Extract the [x, y] coordinate from the center of the cell holding the provided text.  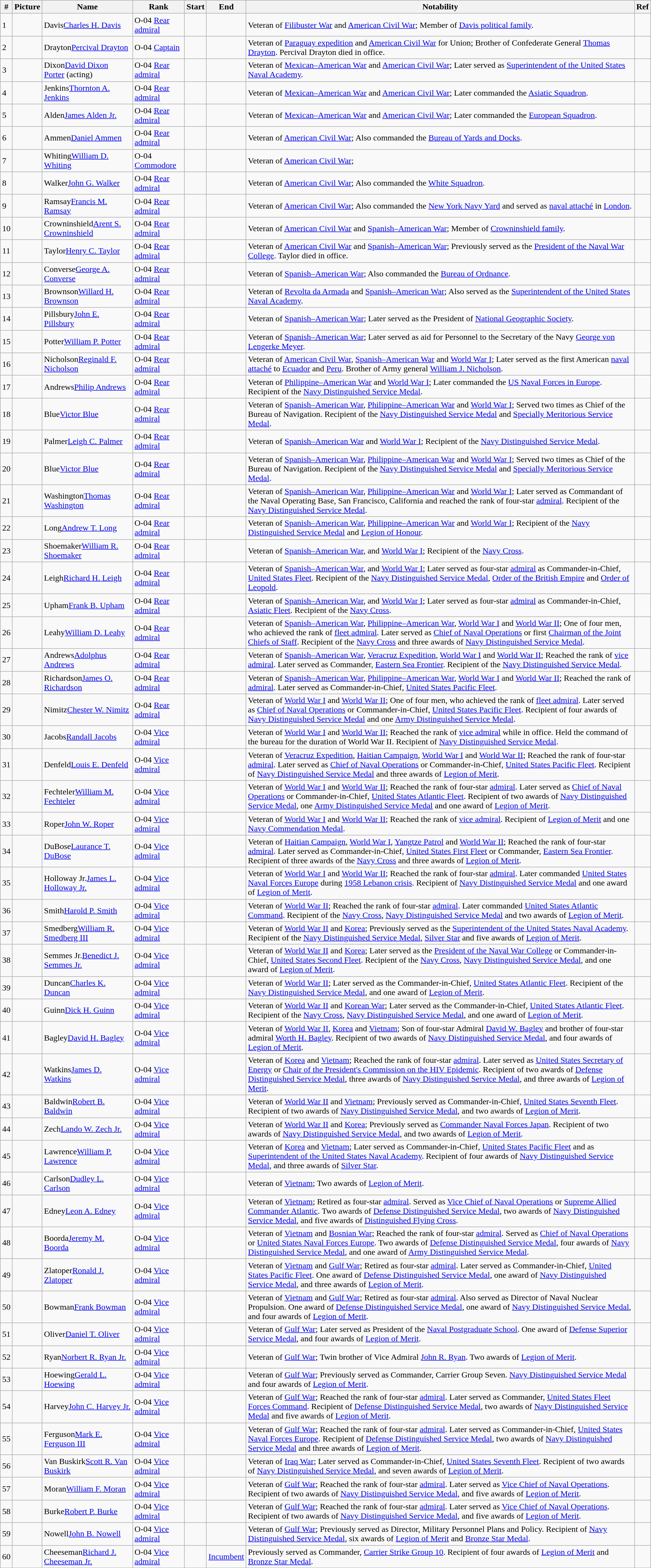
BrownsonWillard H. Brownson [87, 296]
Notability [440, 7]
40 [6, 1010]
21 [6, 501]
WatkinsJames D. Watkins [87, 1074]
44 [6, 1129]
37 [6, 933]
JacobsRandall Jacobs [87, 737]
Veteran of American Civil War and Spanish–American War; Previously served as the President of the Naval War College. Taylor died in office. [440, 251]
Veteran of Revolta da Armada and Spanish–American War; Also served as the Superintendent of the United States Naval Academy. [440, 296]
48 [6, 1243]
11 [6, 251]
Van BuskirkScott R. Van Buskirk [87, 1466]
8 [6, 183]
46 [6, 1183]
28 [6, 682]
ConverseGeorge A. Converse [87, 273]
BaldwinRobert B. Baldwin [87, 1106]
59 [6, 1534]
AldenJames Alden Jr. [87, 115]
NimitzChester W. Nimitz [87, 710]
19 [6, 442]
51 [6, 1334]
DraytonPercival Drayton [87, 47]
Veteran of Gulf War; Previously served as Commander, Carrier Group Seven. Navy Distinguished Service Medal and four awards of Legion of Merit. [440, 1380]
15 [6, 341]
DixonDavid Dixon Porter (acting) [87, 70]
ZechLando W. Zech Jr. [87, 1129]
9 [6, 206]
27 [6, 660]
Holloway Jr.James L. Holloway Jr. [87, 883]
36 [6, 910]
# [6, 7]
GuinnDick H. Guinn [87, 1010]
ZlatoperRonald J. Zlatoper [87, 1275]
1 [6, 25]
34 [6, 851]
LawrenceWilliam P. Lawrence [87, 1156]
13 [6, 296]
17 [6, 387]
26 [6, 632]
32 [6, 797]
4 [6, 92]
LeighRichard H. Leigh [87, 578]
Veteran of Paraguay expedition and American Civil War for Union; Brother of Confederate General Thomas Drayton. Percival Drayton died in office. [440, 47]
29 [6, 710]
ShoemakerWilliam R. Shoemaker [87, 551]
Veteran of Philippine–American War and World War I; Later commanded the US Naval Forces in Europe. Recipient of the Navy Distinguished Service Medal. [440, 387]
LeahyWilliam D. Leahy [87, 632]
RamsayFrancis M. Ramsay [87, 206]
31 [6, 765]
Name [87, 7]
47 [6, 1211]
60 [6, 1556]
7 [6, 161]
AmmenDaniel Ammen [87, 138]
25 [6, 605]
38 [6, 960]
DavisCharles H. Davis [87, 25]
LongAndrew T. Long [87, 528]
24 [6, 578]
Veteran of American Civil War; Also commanded the New York Navy Yard and served as naval attaché in London. [440, 206]
CheesemanRichard J. Cheeseman Jr. [87, 1556]
Veteran of Spanish–American War; Also commanded the Bureau of Ordnance. [440, 273]
CrowninshieldArent S. Crowninshield [87, 228]
SmedbergWilliam R. Smedberg III [87, 933]
WashingtonThomas Washington [87, 501]
Veteran of Spanish–American War; Later served as the President of National Geographic Society. [440, 319]
35 [6, 883]
BowmanFrank Bowman [87, 1307]
6 [6, 138]
AndrewsAdolphus Andrews [87, 660]
Start [195, 7]
HarveyJohn C. Harvey Jr. [87, 1407]
DuBoseLaurance T. DuBose [87, 851]
BurkeRobert P. Burke [87, 1511]
58 [6, 1511]
41 [6, 1037]
Veteran of World War I and World War II; Reached the rank of vice admiral. Recipient of Legion of Merit and one Navy Commendation Medal. [440, 824]
53 [6, 1380]
Incumbent [226, 1556]
Veteran of Mexican–American War and American Civil War; Later commanded the Asiatic Squadron. [440, 92]
20 [6, 469]
Veteran of Spanish–American War, Philippine–American War and World War I; Recipient of the Navy Distinguished Service Medal and Legion of Honour. [440, 528]
FergusonMark E. Ferguson III [87, 1439]
MoranWilliam F. Moran [87, 1489]
43 [6, 1106]
18 [6, 414]
O-04 Captain [159, 47]
FechtelerWilliam M. Fechteler [87, 797]
Veteran of Spanish–American War, and World War I; Recipient of the Navy Cross. [440, 551]
Veteran of Mexican–American War and American Civil War; Later served as Superintendent of the United States Naval Academy. [440, 70]
50 [6, 1307]
PalmerLeigh C. Palmer [87, 442]
Veteran of American Civil War; Also commanded the Bureau of Yards and Docks. [440, 138]
14 [6, 319]
RyanNorbert R. Ryan Jr. [87, 1357]
RoperJohn W. Roper [87, 824]
42 [6, 1074]
Veteran of American Civil War; Also commanded the White Squadron. [440, 183]
AndrewsPhilip Andrews [87, 387]
30 [6, 737]
NicholsonReginald F. Nicholson [87, 364]
DuncanCharles K. Duncan [87, 987]
23 [6, 551]
Semmes Jr.Benedict J. Semmes Jr. [87, 960]
3 [6, 70]
SmithHarold P. Smith [87, 910]
RichardsonJames O. Richardson [87, 682]
2 [6, 47]
49 [6, 1275]
Veteran of Mexican–American War and American Civil War; Later commanded the European Squadron. [440, 115]
Veteran of Vietnam; Two awards of Legion of Merit. [440, 1183]
NowellJohn B. Nowell [87, 1534]
OliverDaniel T. Oliver [87, 1334]
56 [6, 1466]
CarlsonDudley L. Carlson [87, 1183]
Veteran of Spanish–American War; Later served as aid for Personnel to the Secretary of the Navy George von Lengerke Meyer. [440, 341]
DenfeldLouis E. Denfeld [87, 765]
PillsburyJohn E. Pillsbury [87, 319]
Previously served as Commander, Carrier Strike Group 10. Recipient of four awards of Legion of Merit and Bronze Star Medal. [440, 1556]
BagleyDavid H. Bagley [87, 1037]
Veteran of American Civil War and Spanish–American War; Member of Crowninshield family. [440, 228]
52 [6, 1357]
End [226, 7]
EdneyLeon A. Edney [87, 1211]
45 [6, 1156]
WhitingWilliam D. Whiting [87, 161]
57 [6, 1489]
16 [6, 364]
UphamFrank B. Upham [87, 605]
54 [6, 1407]
22 [6, 528]
Veteran of Filibuster War and American Civil War; Member of Davis political family. [440, 25]
Veteran of American Civil War; [440, 161]
TaylorHenry C. Taylor [87, 251]
Rank [159, 7]
PotterWilliam P. Potter [87, 341]
55 [6, 1439]
Ref [643, 7]
12 [6, 273]
Veteran of Gulf War; Twin brother of Vice Admiral John R. Ryan. Two awards of Legion of Merit. [440, 1357]
JenkinsThornton A. Jenkins [87, 92]
33 [6, 824]
5 [6, 115]
10 [6, 228]
O-04 Commodore [159, 161]
WalkerJohn G. Walker [87, 183]
Picture [27, 7]
39 [6, 987]
BoordaJeremy M. Boorda [87, 1243]
HoewingGerald L. Hoewing [87, 1380]
Veteran of Spanish–American War and World War I; Recipient of the Navy Distinguished Service Medal. [440, 442]
